Provide the [X, Y] coordinate of the cell's center where the given text is located.  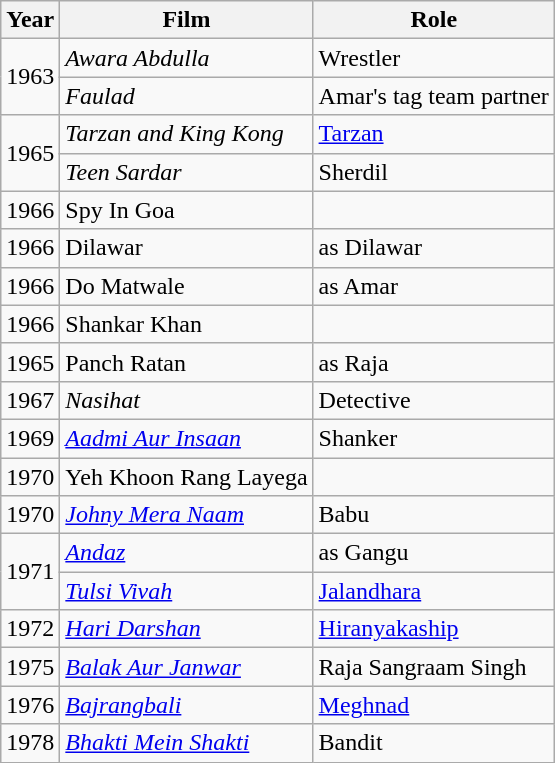
Yeh Khoon Rang Layega [186, 477]
as Raja [434, 362]
Bhakti Mein Shakti [186, 743]
Dilawar [186, 248]
Tulsi Vivah [186, 591]
1971 [30, 572]
Aadmi Aur Insaan [186, 438]
Jalandhara [434, 591]
1975 [30, 667]
Nasihat [186, 400]
Tarzan [434, 134]
Sherdil [434, 172]
Johny Mera Naam [186, 515]
Balak Aur Janwar [186, 667]
Film [186, 20]
Role [434, 20]
Teen Sardar [186, 172]
1967 [30, 400]
Hiranyakaship [434, 629]
Shankar Khan [186, 324]
Babu [434, 515]
Faulad [186, 96]
Meghnad [434, 705]
1969 [30, 438]
Panch Ratan [186, 362]
Bandit [434, 743]
Bajrangbali [186, 705]
Do Matwale [186, 286]
as Gangu [434, 553]
Awara Abdulla [186, 58]
Shanker [434, 438]
Spy In Goa [186, 210]
1963 [30, 77]
Year [30, 20]
Raja Sangraam Singh [434, 667]
Detective [434, 400]
1978 [30, 743]
Hari Darshan [186, 629]
Amar's tag team partner [434, 96]
1976 [30, 705]
1972 [30, 629]
Wrestler [434, 58]
as Amar [434, 286]
as Dilawar [434, 248]
Andaz [186, 553]
Tarzan and King Kong [186, 134]
